Capture the cell that displays the provided text and extract its (x, y) central coordinate. 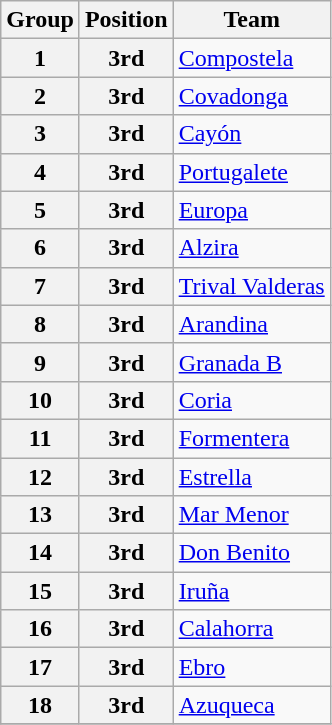
Granada B (252, 362)
18 (40, 705)
Portugalete (252, 172)
9 (40, 362)
4 (40, 172)
Estrella (252, 477)
Ebro (252, 667)
Covadonga (252, 96)
10 (40, 400)
Calahorra (252, 629)
Azuqueca (252, 705)
2 (40, 96)
6 (40, 248)
11 (40, 438)
12 (40, 477)
Iruña (252, 591)
Compostela (252, 58)
Formentera (252, 438)
Group (40, 20)
1 (40, 58)
Position (126, 20)
Mar Menor (252, 515)
Trival Valderas (252, 286)
8 (40, 324)
Europa (252, 210)
15 (40, 591)
7 (40, 286)
Don Benito (252, 553)
Coria (252, 400)
3 (40, 134)
Cayón (252, 134)
5 (40, 210)
Arandina (252, 324)
17 (40, 667)
16 (40, 629)
13 (40, 515)
Team (252, 20)
14 (40, 553)
Alzira (252, 248)
